Scan for the cell matching the given text and deliver its (X, Y) coordinate at center. 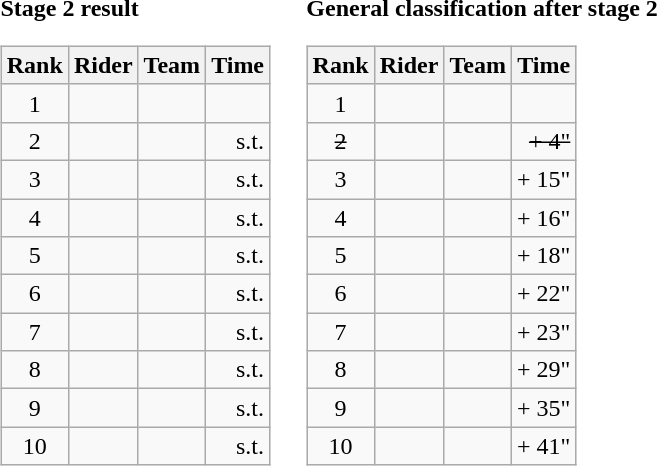
+ 29" (543, 370)
+ 15" (543, 179)
+ 4" (543, 141)
+ 35" (543, 408)
+ 18" (543, 256)
+ 16" (543, 217)
+ 22" (543, 294)
+ 23" (543, 332)
+ 41" (543, 446)
